Pinpoint the cell where the given text exists, returning its [X, Y] midpoint coordinate. 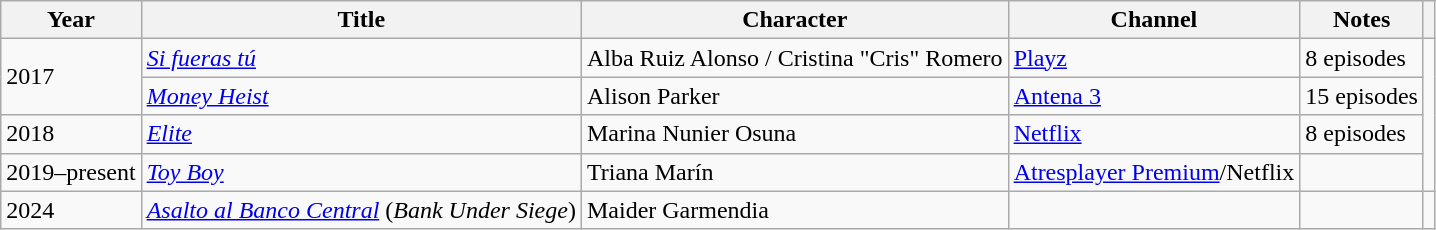
2018 [71, 134]
15 episodes [1362, 96]
Antena 3 [1154, 96]
Notes [1362, 20]
Triana Marín [794, 172]
Si fueras tú [361, 58]
Channel [1154, 20]
Atresplayer Premium/Netflix [1154, 172]
Playz [1154, 58]
Netflix [1154, 134]
Year [71, 20]
Elite [361, 134]
Asalto al Banco Central (Bank Under Siege) [361, 210]
Maider Garmendia [794, 210]
Money Heist [361, 96]
Toy Boy [361, 172]
2017 [71, 77]
Title [361, 20]
2024 [71, 210]
Marina Nunier Osuna [794, 134]
2019–present [71, 172]
Character [794, 20]
Alison Parker [794, 96]
Alba Ruiz Alonso / Cristina "Cris" Romero [794, 58]
